Locate the cell with the specified text and output its [X, Y] center coordinate. 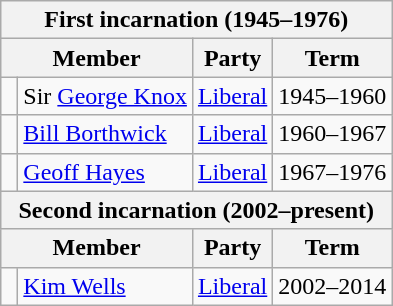
Bill Borthwick [106, 134]
1945–1960 [332, 96]
Kim Wells [106, 286]
Geoff Hayes [106, 172]
2002–2014 [332, 286]
1967–1976 [332, 172]
First incarnation (1945–1976) [196, 20]
Second incarnation (2002–present) [196, 210]
Sir George Knox [106, 96]
1960–1967 [332, 134]
